Provide the [x, y] coordinate of the cell's center where the given text is located.  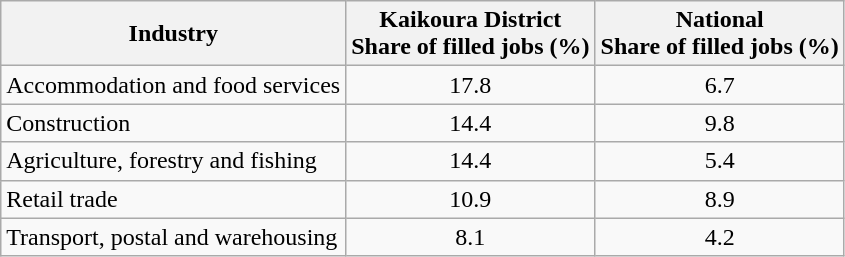
8.1 [470, 237]
4.2 [720, 237]
9.8 [720, 123]
Kaikoura DistrictShare of filled jobs (%) [470, 34]
6.7 [720, 85]
Agriculture, forestry and fishing [174, 161]
Industry [174, 34]
Transport, postal and warehousing [174, 237]
NationalShare of filled jobs (%) [720, 34]
8.9 [720, 199]
10.9 [470, 199]
Construction [174, 123]
Accommodation and food services [174, 85]
17.8 [470, 85]
Retail trade [174, 199]
5.4 [720, 161]
